Return [X, Y] of the center of cell containing provided text 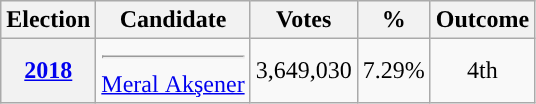
Candidate [173, 19]
Votes [304, 19]
2018 [48, 70]
4th [482, 70]
7.29% [394, 70]
Election [48, 19]
Meral Akşener [173, 70]
Outcome [482, 19]
% [394, 19]
3,649,030 [304, 70]
